Detect which cell encompasses the target text, then output its [x, y] center coordinate. 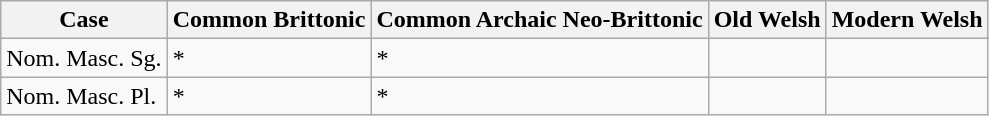
Modern Welsh [907, 20]
Case [84, 20]
Old Welsh [767, 20]
Common Archaic Neo-Brittonic [540, 20]
Common Brittonic [269, 20]
Nom. Masc. Sg. [84, 58]
Nom. Masc. Pl. [84, 96]
